Determine the [x, y] coordinate at the center of the cell enclosing the given text.  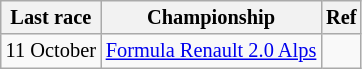
Championship [211, 17]
Last race [51, 17]
Ref [341, 17]
11 October [51, 51]
Formula Renault 2.0 Alps [211, 51]
